Return (X, Y) of the center of cell containing provided text 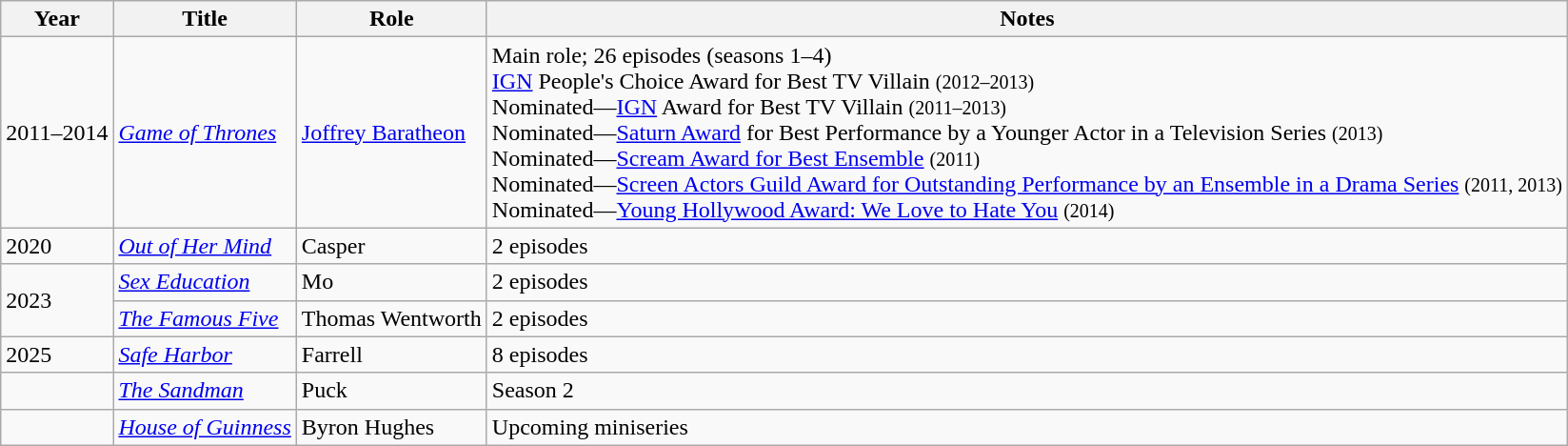
2023 (57, 300)
Byron Hughes (391, 427)
Farrell (391, 355)
Sex Education (205, 282)
Title (205, 19)
The Famous Five (205, 318)
Season 2 (1026, 391)
Upcoming miniseries (1026, 427)
Casper (391, 246)
Thomas Wentworth (391, 318)
Mo (391, 282)
Role (391, 19)
House of Guinness (205, 427)
Joffrey Baratheon (391, 132)
The Sandman (205, 391)
Puck (391, 391)
Out of Her Mind (205, 246)
Notes (1026, 19)
8 episodes (1026, 355)
Year (57, 19)
2011–2014 (57, 132)
Game of Thrones (205, 132)
2020 (57, 246)
2025 (57, 355)
Safe Harbor (205, 355)
